Scan for the cell matching the given text and deliver its [X, Y] coordinate at center. 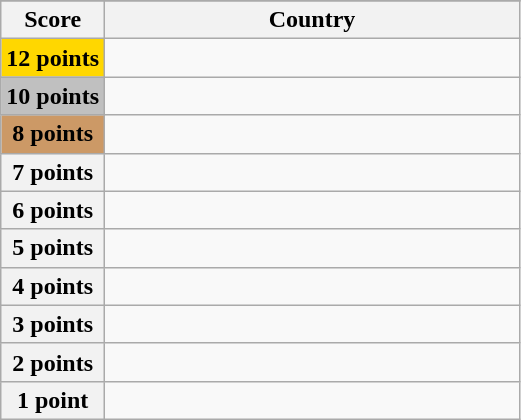
12 points [53, 58]
5 points [53, 248]
7 points [53, 172]
3 points [53, 324]
10 points [53, 96]
4 points [53, 286]
Country [312, 20]
2 points [53, 362]
1 point [53, 400]
Score [53, 20]
6 points [53, 210]
8 points [53, 134]
